Scan for the cell matching the given text and deliver its [x, y] coordinate at center. 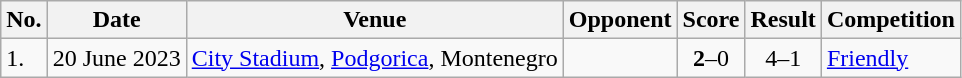
No. [24, 20]
2–0 [711, 58]
Date [116, 20]
20 June 2023 [116, 58]
4–1 [783, 58]
Competition [890, 20]
Opponent [620, 20]
Score [711, 20]
Friendly [890, 58]
Result [783, 20]
City Stadium, Podgorica, Montenegro [374, 58]
Venue [374, 20]
1. [24, 58]
